Locate the cell with the specified text and output its [X, Y] center coordinate. 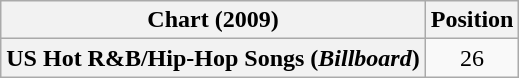
US Hot R&B/Hip-Hop Songs (Billboard) [213, 58]
Position [472, 20]
Chart (2009) [213, 20]
26 [472, 58]
